Return the [x, y] coordinate for the center point of the cell that contains the specified text.  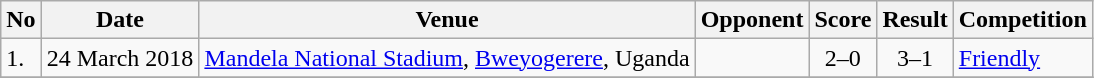
No [21, 20]
Venue [447, 20]
Opponent [752, 20]
Competition [1022, 20]
Friendly [1022, 58]
Result [915, 20]
24 March 2018 [120, 58]
1. [21, 58]
Date [120, 20]
Mandela National Stadium, Bweyogerere, Uganda [447, 58]
3–1 [915, 58]
2–0 [843, 58]
Score [843, 20]
